Return (x, y) of the center of cell containing provided text 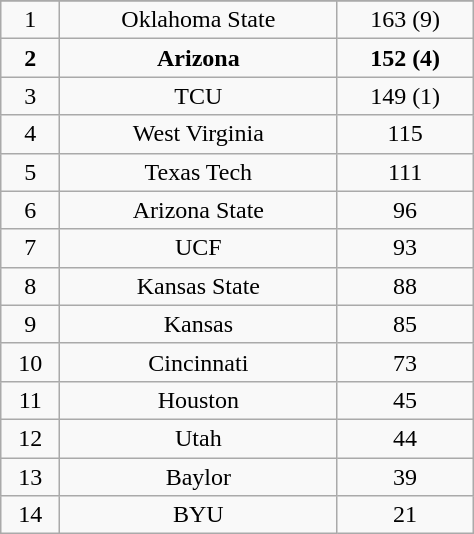
7 (30, 248)
2 (30, 58)
Kansas State (198, 286)
UCF (198, 248)
Cincinnati (198, 362)
TCU (198, 96)
115 (405, 134)
88 (405, 286)
Arizona State (198, 210)
BYU (198, 515)
96 (405, 210)
4 (30, 134)
Baylor (198, 477)
152 (4) (405, 58)
9 (30, 324)
163 (9) (405, 20)
Utah (198, 438)
3 (30, 96)
73 (405, 362)
12 (30, 438)
45 (405, 400)
Texas Tech (198, 172)
149 (1) (405, 96)
39 (405, 477)
West Virginia (198, 134)
93 (405, 248)
1 (30, 20)
10 (30, 362)
6 (30, 210)
13 (30, 477)
111 (405, 172)
5 (30, 172)
14 (30, 515)
44 (405, 438)
Kansas (198, 324)
11 (30, 400)
Oklahoma State (198, 20)
Arizona (198, 58)
8 (30, 286)
85 (405, 324)
21 (405, 515)
Houston (198, 400)
